Pinpoint the cell where the given text exists, returning its [x, y] midpoint coordinate. 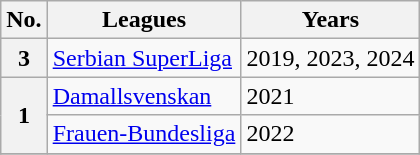
Damallsvenskan [144, 96]
Serbian SuperLiga [144, 58]
2021 [330, 96]
1 [24, 115]
Years [330, 20]
Leagues [144, 20]
No. [24, 20]
Frauen-Bundesliga [144, 134]
2019, 2023, 2024 [330, 58]
3 [24, 58]
2022 [330, 134]
